Locate the cell with the specified text and output its (x, y) center coordinate. 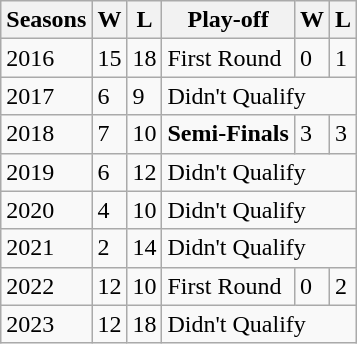
Play-off (228, 20)
15 (110, 58)
1 (342, 58)
2017 (46, 96)
2018 (46, 134)
Seasons (46, 20)
2019 (46, 172)
9 (144, 96)
2020 (46, 210)
7 (110, 134)
2016 (46, 58)
2023 (46, 324)
14 (144, 248)
4 (110, 210)
2021 (46, 248)
2022 (46, 286)
Semi-Finals (228, 134)
